For the text-containing cell, return its midpoint in (X, Y) coordinate format. 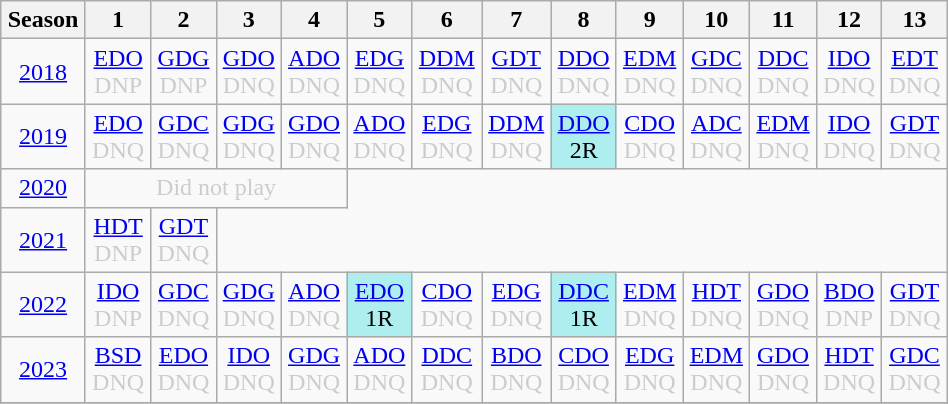
5 (380, 20)
BDODNP (848, 304)
12 (848, 20)
EDO1R (380, 304)
DDO2R (584, 136)
HDTDNP (118, 240)
DDC1R (584, 304)
IDODNP (118, 304)
1 (118, 20)
8 (584, 20)
DDODNQ (584, 72)
2022 (44, 304)
2019 (44, 136)
2020 (44, 188)
11 (784, 20)
4 (314, 20)
13 (915, 20)
EDTDNQ (915, 72)
GDGDNP (184, 72)
2021 (44, 240)
9 (650, 20)
BDODNQ (516, 370)
Season (44, 20)
EDODNP (118, 72)
7 (516, 20)
10 (716, 20)
2 (184, 20)
BSDDNQ (118, 370)
2018 (44, 72)
6 (446, 20)
Did not play (216, 188)
2023 (44, 370)
ADCDNQ (716, 136)
3 (248, 20)
